Provide the [x, y] coordinate of the cell's center where the given text is located.  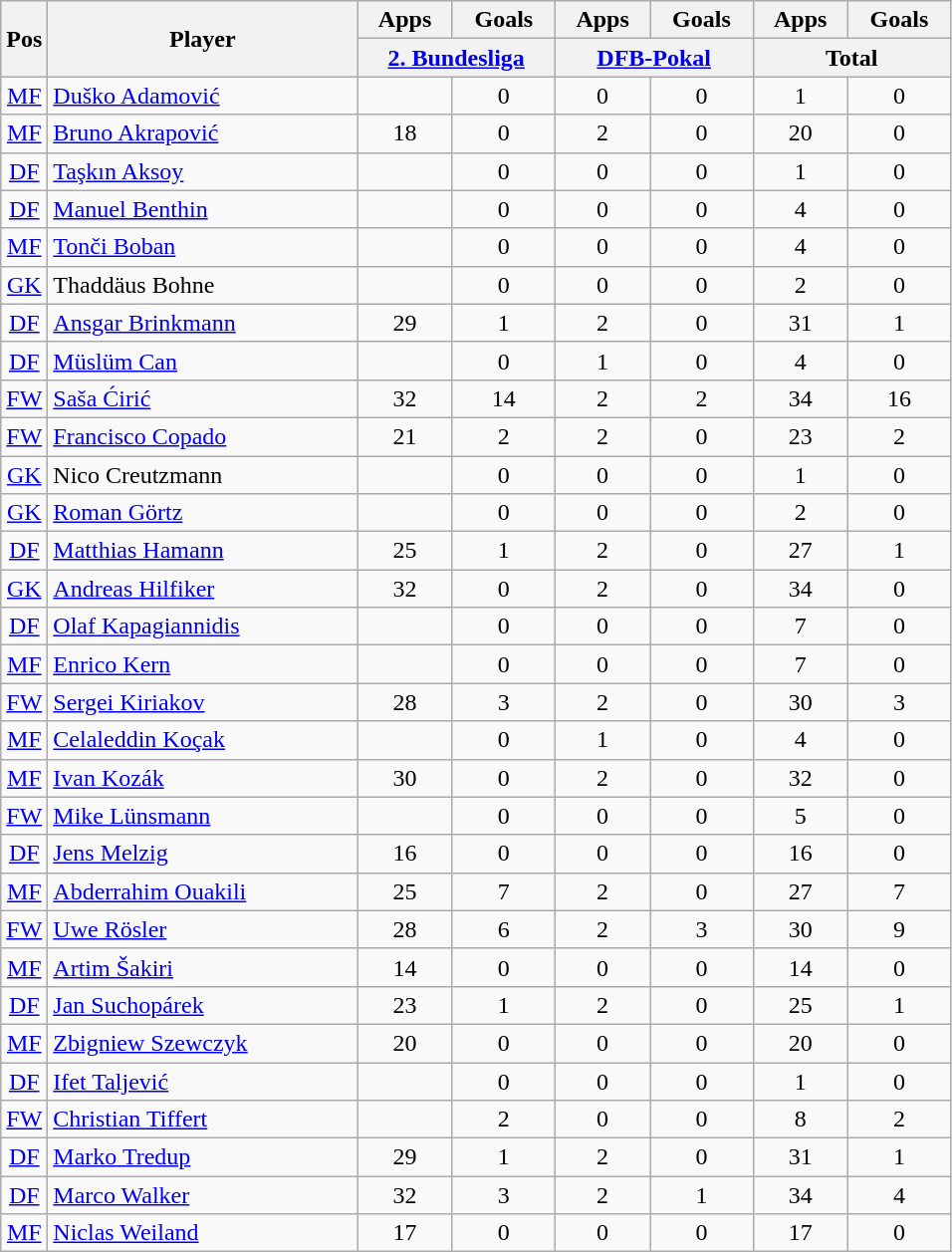
21 [404, 436]
Roman Görtz [203, 513]
Bruno Akrapović [203, 133]
Christian Tiffert [203, 1120]
Jan Suchopárek [203, 1005]
Abderrahim Ouakili [203, 891]
Mike Lünsmann [203, 816]
Tonči Boban [203, 247]
Zbigniew Szewczyk [203, 1043]
Marco Walker [203, 1195]
Ifet Taljević [203, 1081]
Taşkın Aksoy [203, 171]
Nico Creutzmann [203, 475]
Ansgar Brinkmann [203, 323]
Enrico Kern [203, 664]
Jens Melzig [203, 854]
Marko Tredup [203, 1157]
Artim Šakiri [203, 967]
Pos [24, 39]
18 [404, 133]
Saša Ćirić [203, 398]
2. Bundesliga [456, 58]
Duško Adamović [203, 96]
Niclas Weiland [203, 1233]
Müslüm Can [203, 361]
Uwe Rösler [203, 929]
Player [203, 39]
Thaddäus Bohne [203, 285]
Olaf Kapagiannidis [203, 626]
Andreas Hilfiker [203, 589]
Total [852, 58]
Francisco Copado [203, 436]
9 [898, 929]
6 [504, 929]
Matthias Hamann [203, 551]
Sergei Kiriakov [203, 702]
Manuel Benthin [203, 209]
5 [801, 816]
Celaleddin Koçak [203, 740]
Ivan Kozák [203, 778]
DFB-Pokal [653, 58]
8 [801, 1120]
